Locate the cell with the specified text and output its [X, Y] center coordinate. 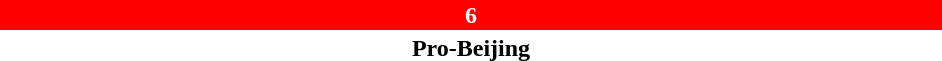
6 [471, 15]
